Find where the given text appears and provide that cell's center as [X, Y] coordinate. 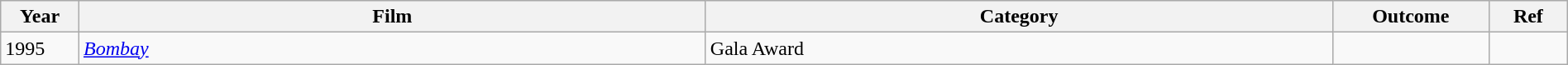
Film [392, 17]
Category [1019, 17]
Gala Award [1019, 48]
Year [40, 17]
Outcome [1411, 17]
1995 [40, 48]
Ref [1528, 17]
Bombay [392, 48]
